Find where the given text appears and provide that cell's center as [X, Y] coordinate. 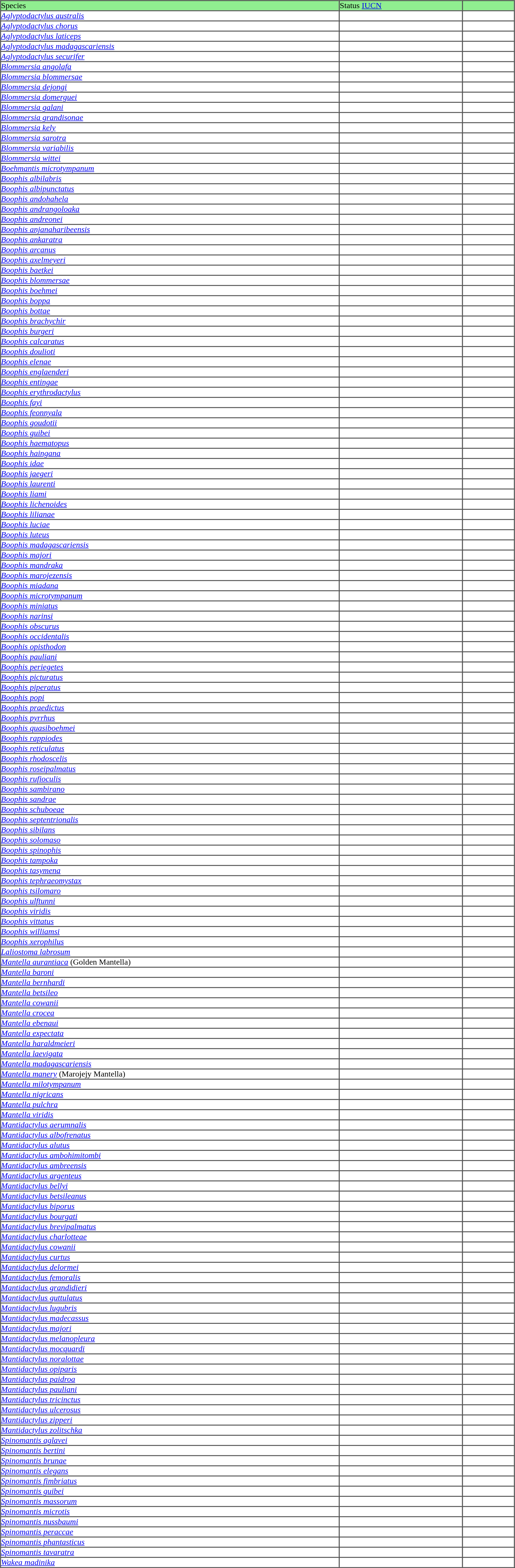
Boophis sibilans [170, 830]
Boophis fayi [170, 403]
Mantella madagascariensis [170, 1064]
Boophis septentrionalis [170, 820]
Boophis pyrrhus [170, 718]
Boophis englaenderi [170, 372]
Spinomantis fimbriatus [170, 1481]
Mantidactylus madecassus [170, 1318]
Mantidactylus melanopleura [170, 1339]
Boophis andrangoloaka [170, 209]
Mantidactylus grandidieri [170, 1288]
Blommersia variabilis [170, 148]
Mantidactylus alutus [170, 1145]
Mantidactylus argenteus [170, 1176]
Boophis baetkei [170, 270]
Mantidactylus aerumnalis [170, 1125]
Spinomantis tavaratra [170, 1552]
Boophis calcaratus [170, 342]
Boophis tsilomaro [170, 891]
Spinomantis brunae [170, 1461]
Boophis quasiboehmei [170, 728]
Mantidactylus brevipalmatus [170, 1227]
Mantidactylus bellyi [170, 1186]
Spinomantis peraccae [170, 1532]
Boophis madagascariensis [170, 545]
Boophis occidentalis [170, 637]
Blommersia blommersae [170, 77]
Boophis axelmeyeri [170, 260]
Mantidactylus opiparis [170, 1369]
Boophis elenae [170, 362]
Boophis viridis [170, 911]
Blommersia domerguei [170, 97]
Mantella betsileo [170, 993]
Mantidactylus mocquardi [170, 1349]
Blommersia angolafa [170, 67]
Boophis jaegeri [170, 474]
Boophis haematopus [170, 443]
Mantidactylus ulcerosus [170, 1410]
Mantella nigricans [170, 1095]
Boophis sandrae [170, 799]
Boophis rappiodes [170, 738]
Aglyptodactylus securifer [170, 57]
Boophis laurenti [170, 484]
Blommersia sarotra [170, 138]
Mantella pulchra [170, 1105]
Boophis sambirano [170, 789]
Blommersia grandisonae [170, 118]
Boophis microtympanum [170, 596]
Spinomantis bertini [170, 1451]
Mantidactylus majori [170, 1329]
Boophis entingae [170, 382]
Spinomantis elegans [170, 1471]
Boophis brachychir [170, 321]
Boophis opisthodon [170, 647]
Spinomantis guibei [170, 1491]
Blommersia kely [170, 128]
Boophis tephraeomystax [170, 881]
Boophis miniatus [170, 606]
Aglyptodactylus madagascariensis [170, 46]
Aglyptodactylus laticeps [170, 36]
Mantidactylus bourgati [170, 1217]
Boophis albipunctatus [170, 189]
Blommersia galani [170, 108]
Mantidactylus zolitschka [170, 1430]
Boophis rhodoscelis [170, 759]
Mantidactylus cowanii [170, 1247]
Boophis solomaso [170, 840]
Boophis goudotii [170, 423]
Mantella cowanii [170, 1003]
Boophis pauliani [170, 657]
Boophis ankaratra [170, 240]
Boophis andohahela [170, 199]
Boophis bottae [170, 311]
Mantella haraldmeieri [170, 1044]
Boophis rufioculis [170, 779]
Boophis tasymena [170, 871]
Boophis narinsi [170, 616]
Mantidactylus albofrenatus [170, 1135]
Spinomantis phantasticus [170, 1542]
Boophis schuboeae [170, 810]
Status IUCN [401, 6]
Boophis praedictus [170, 708]
Boophis xerophilus [170, 942]
Mantidactylus zipperi [170, 1420]
Mantidactylus tricinctus [170, 1400]
Mantella viridis [170, 1115]
Mantella bernhardi [170, 983]
Mantidactylus femoralis [170, 1278]
Boophis feonnyala [170, 413]
Aglyptodactylus australis [170, 16]
Boophis majori [170, 555]
Boophis boehmei [170, 291]
Boophis reticulatus [170, 749]
Boophis lichenoides [170, 504]
Boophis obscurus [170, 626]
Boophis boppa [170, 301]
Boophis picturatus [170, 677]
Boophis burgeri [170, 331]
Boophis anjanaharibeensis [170, 230]
Boophis blommersae [170, 280]
Spinomantis microtis [170, 1512]
Boophis williamsi [170, 932]
Mantidactylus lugubris [170, 1308]
Blommersia dejongi [170, 87]
Boophis tampoka [170, 860]
Boophis liami [170, 494]
Boehmantis microtympanum [170, 169]
Boophis guibei [170, 433]
Boophis piperatus [170, 688]
Boophis vittatus [170, 922]
Spinomantis nussbaumi [170, 1522]
Mantidactylus pauliani [170, 1390]
Boophis miadana [170, 586]
Spinomantis aglavei [170, 1440]
Mantidactylus ambreensis [170, 1166]
Boophis popi [170, 698]
Mantella milotympanum [170, 1084]
Mantella aurantiaca (Golden Mantella) [170, 962]
Boophis idae [170, 464]
Boophis mandraka [170, 565]
Mantidactylus paidroa [170, 1379]
Boophis spinophis [170, 850]
Mantidactylus curtus [170, 1257]
Wakea madinika [170, 1563]
Boophis roseipalmatus [170, 769]
Mantella expectata [170, 1033]
Spinomantis massorum [170, 1502]
Boophis ulftunni [170, 901]
Boophis luteus [170, 535]
Boophis doulioti [170, 352]
Boophis andreonei [170, 219]
Boophis arcanus [170, 250]
Mantidactylus betsileanus [170, 1196]
Mantella ebenaui [170, 1023]
Mantella crocea [170, 1013]
Species [170, 6]
Boophis erythrodactylus [170, 392]
Boophis albilabris [170, 179]
Mantidactylus biporus [170, 1206]
Blommersia wittei [170, 158]
Mantella manery (Marojejy Mantella) [170, 1074]
Mantidactylus ambohimitombi [170, 1156]
Boophis luciae [170, 525]
Boophis marojezensis [170, 576]
Boophis haingana [170, 453]
Mantidactylus charlotteae [170, 1237]
Laliostoma labrosum [170, 952]
Boophis periegetes [170, 667]
Mantidactylus delormei [170, 1267]
Aglyptodactylus chorus [170, 26]
Mantidactylus noralottae [170, 1359]
Mantella baroni [170, 972]
Mantidactylus guttulatus [170, 1298]
Mantella laevigata [170, 1054]
Boophis lilianae [170, 515]
